Search for the cell housing the specified text and yield its (X, Y) center coordinate. 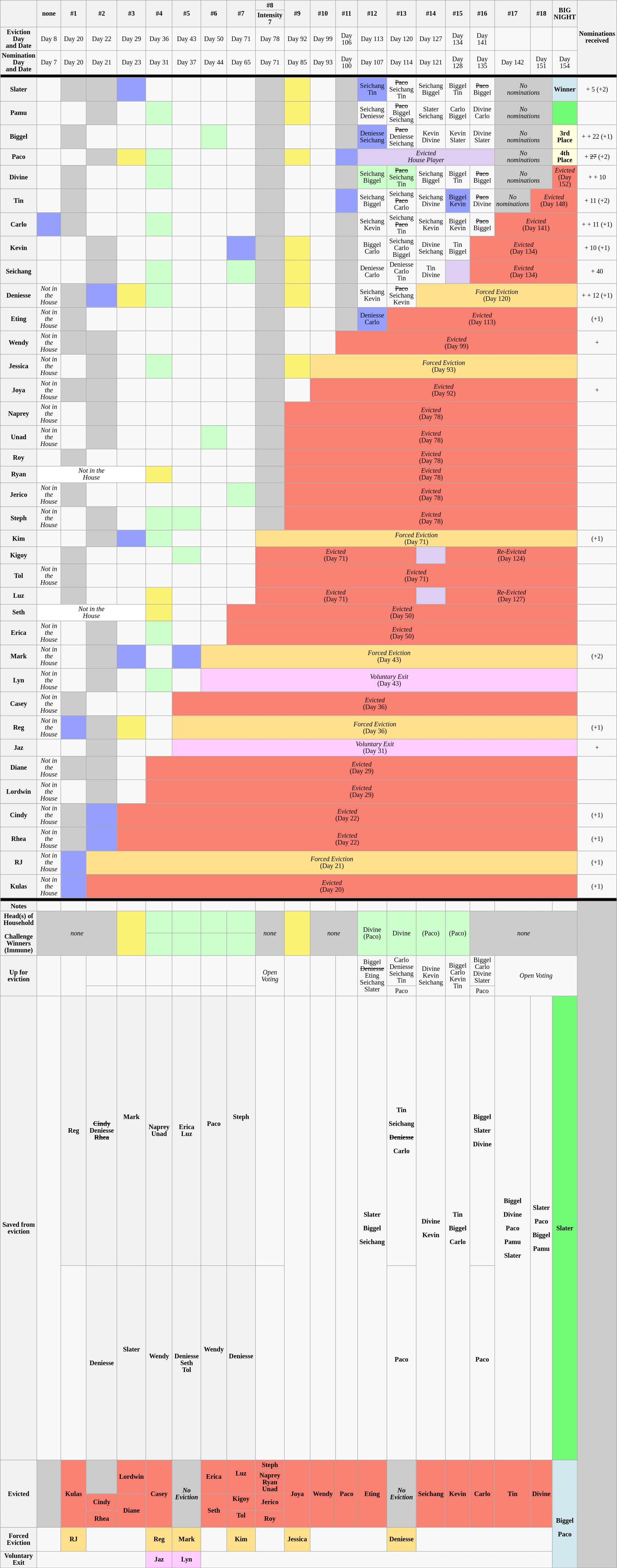
Evicted(Day 92) (444, 390)
Day 43 (186, 39)
Evicted(Day 152) (565, 177)
SeichangDeniesse (372, 113)
Forced Eviction (19, 1539)
Day 44 (213, 63)
Day 21 (102, 63)
+ 40 (597, 272)
DeniesseSeichang (372, 137)
Day 92 (297, 39)
Forced Eviction(Day 71) (417, 539)
SlaterBiggelSeichang (372, 1228)
DeniesseSethTol (186, 1363)
Day 99 (323, 39)
BiggelPaco (565, 1514)
Biggel (19, 137)
#2 (102, 13)
Day 85 (297, 63)
#7 (241, 13)
Day 93 (323, 63)
Day 113 (372, 39)
#4 (159, 13)
#6 (213, 13)
Pamu (19, 113)
BiggelCarloDivineSlater (482, 971)
SeichangPacoCarlo (402, 201)
EricaLuz (186, 1130)
TinBiggelCarlo (458, 1228)
#13 (402, 13)
CarloBiggel (458, 113)
+ 11 (+2) (597, 201)
Forced Eviction(Day 120) (497, 296)
SeichangPacoTin (402, 225)
PacoDeniesseSeichang (402, 137)
Day 154 (565, 63)
PacoDivine (482, 201)
PacoSeichangKevin (402, 296)
Day 127 (431, 39)
DeniesseCarloTin (402, 272)
#17 (513, 13)
SeichangDivine (431, 201)
Day 120 (402, 39)
+ + 10 (597, 177)
Forced Eviction(Day 43) (389, 656)
Nominations received (597, 37)
Voluntary Exit(Day 31) (375, 748)
Day 121 (431, 63)
#8 (270, 5)
TinBiggel (458, 248)
Day 151 (541, 63)
Naprey (19, 413)
Day 135 (482, 63)
Eviction Day and Date (19, 39)
Forced Eviction(Day 36) (375, 727)
NapreyUnad (159, 1130)
Day 141 (482, 39)
Unad (19, 437)
3rd Place (565, 137)
Intensity 7 (270, 19)
NapreyRyanUnad (270, 1482)
BiggelDeniesseEtingSeichangSlater (372, 975)
Day 128 (458, 63)
Day 36 (159, 39)
Ryan (19, 474)
#18 (541, 13)
Voluntary Exit (19, 1560)
DivineKevin (431, 1228)
Winner (565, 89)
Day 134 (458, 39)
+ 5 (+2) (597, 89)
Nomination Day and Date (19, 63)
Day 106 (347, 39)
Evicted(Day 148) (554, 201)
Day 37 (186, 63)
Evicted(Day 20) (332, 886)
+ + 22 (+1) (597, 137)
SlaterPacoBiggelPamu (541, 1228)
+ 27 (+2) (597, 157)
Re-Evicted(Day 124) (512, 555)
KevinSlater (458, 137)
Forced Eviction(Day 93) (444, 366)
#10 (323, 13)
#15 (458, 13)
#14 (431, 13)
DivineSlater (482, 137)
+ 10 (+1) (597, 248)
Saved fromeviction (19, 1228)
Up for eviction (19, 975)
DivineSeichang (431, 248)
Evicted(Day 113) (482, 319)
CarloDeniesseSeichangTin (402, 971)
DivineCarlo (482, 113)
#9 (297, 13)
Day 78 (270, 39)
Day 22 (102, 39)
Day 7 (49, 63)
Day 107 (372, 63)
Notes (19, 906)
Evicted(Day 36) (375, 704)
CindyDeniesseRhea (102, 1130)
#12 (372, 13)
Day 100 (347, 63)
BiggelCarloKevinTin (458, 975)
BiggelDivinePacoPamuSlater (513, 1228)
Day 31 (159, 63)
Re-Evicted(Day 127) (512, 596)
Day 65 (241, 63)
PacoBiggelSeichang (402, 113)
Head(s) of Household Challenge Winners (Immune) (19, 933)
SlaterSeichang (431, 113)
(+2) (597, 656)
EvictedHouse Player (426, 157)
#11 (347, 13)
4th Place (565, 157)
BiggelSlaterDivine (482, 1130)
TinSeichangDeniesseCarlo (402, 1130)
TinDivine (431, 272)
+ + 11 (+1) (597, 225)
Evicted (19, 1494)
Nonominations (523, 157)
KevinDivine (431, 137)
Day 142 (513, 63)
SeichangTin (372, 89)
Divine(Paco) (372, 933)
Day 23 (131, 63)
#1 (74, 13)
BiggelCarlo (372, 248)
Day 50 (213, 39)
Evicted(Day 99) (457, 343)
Voluntary Exit(Day 43) (389, 680)
DivineKevinSeichang (431, 975)
#16 (482, 13)
Forced Eviction(Day 21) (332, 863)
Day 29 (131, 39)
BIG NIGHT (565, 13)
+ + 12 (+1) (597, 296)
Evicted(Day 141) (536, 225)
#5 (186, 13)
Day 114 (402, 63)
#3 (131, 13)
SeichangCarloBiggel (402, 248)
Day 8 (49, 39)
